Output the (X, Y) coordinate of the center of the cell containing the given text.  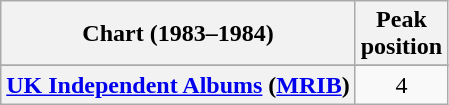
Peakposition (401, 34)
Chart (1983–1984) (178, 34)
4 (401, 85)
UK Independent Albums (MRIB) (178, 85)
